Determine the [X, Y] coordinate at the center of the cell enclosing the given text.  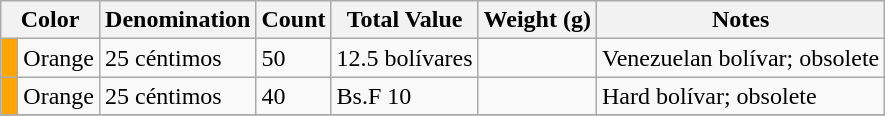
Hard bolívar; obsolete [740, 96]
Denomination [178, 20]
Weight (g) [537, 20]
Count [294, 20]
Venezuelan bolívar; obsolete [740, 58]
Total Value [404, 20]
40 [294, 96]
50 [294, 58]
12.5 bolívares [404, 58]
Notes [740, 20]
Bs.F 10 [404, 96]
Color [50, 20]
